Determine the [X, Y] coordinate at the center of the cell enclosing the given text.  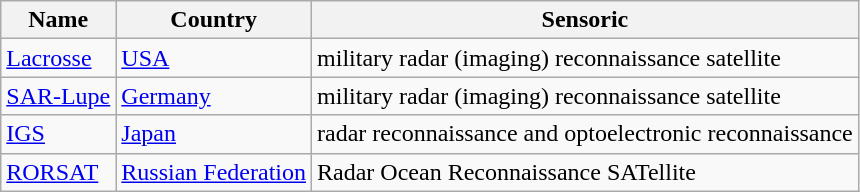
Lacrosse [58, 58]
radar reconnaissance and optoelectronic reconnaissance [586, 134]
Germany [214, 96]
USA [214, 58]
Japan [214, 134]
SAR-Lupe [58, 96]
RORSAT [58, 172]
IGS [58, 134]
Name [58, 20]
Country [214, 20]
Radar Ocean Reconnaissance SATellite [586, 172]
Sensoric [586, 20]
Russian Federation [214, 172]
